From the cell containing the given text, extract its center point as [X, Y] coordinate. 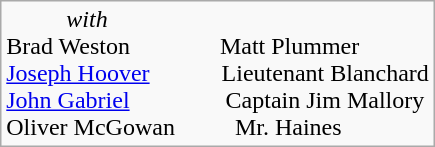
withBrad Weston Matt PlummerJoseph Hoover Lieutenant BlanchardJohn Gabriel Captain Jim MalloryOliver McGowan Mr. Haines [218, 74]
